Detect which cell encompasses the target text, then output its (x, y) center coordinate. 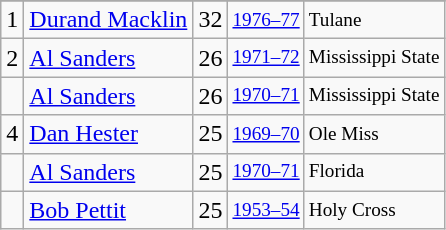
Holy Cross (374, 210)
Bob Pettit (108, 210)
Florida (374, 172)
Tulane (374, 20)
4 (12, 134)
Dan Hester (108, 134)
1971–72 (266, 58)
2 (12, 58)
1953–54 (266, 210)
1 (12, 20)
1969–70 (266, 134)
Ole Miss (374, 134)
Durand Macklin (108, 20)
32 (210, 20)
1976–77 (266, 20)
